Determine the [X, Y] coordinate at the center of the cell enclosing the given text.  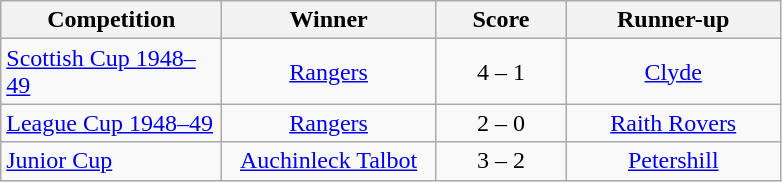
Auchinleck Talbot [329, 161]
League Cup 1948–49 [112, 123]
Score [500, 20]
4 – 1 [500, 72]
Junior Cup [112, 161]
3 – 2 [500, 161]
Clyde [673, 72]
Winner [329, 20]
Scottish Cup 1948–49 [112, 72]
Competition [112, 20]
Raith Rovers [673, 123]
2 – 0 [500, 123]
Runner-up [673, 20]
Petershill [673, 161]
